Detect which cell encompasses the target text, then output its [X, Y] center coordinate. 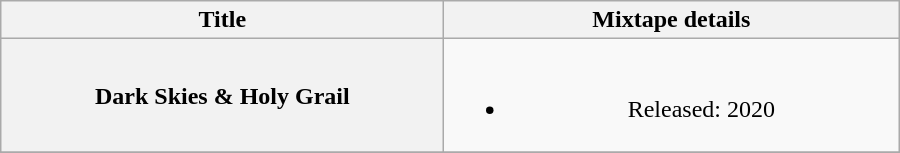
Dark Skies & Holy Grail [222, 96]
Released: 2020 [672, 96]
Title [222, 20]
Mixtape details [672, 20]
